Return the [X, Y] coordinate for the center point of the cell that contains the specified text.  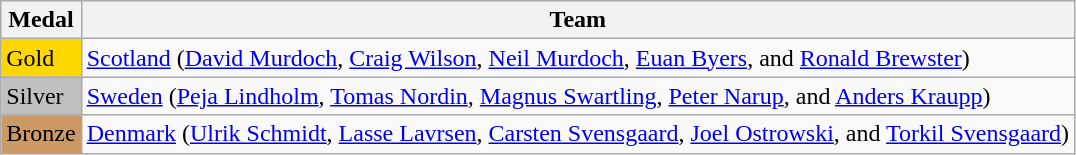
Medal [41, 20]
Gold [41, 58]
Scotland (David Murdoch, Craig Wilson, Neil Murdoch, Euan Byers, and Ronald Brewster) [578, 58]
Silver [41, 96]
Sweden (Peja Lindholm, Tomas Nordin, Magnus Swartling, Peter Narup, and Anders Kraupp) [578, 96]
Team [578, 20]
Bronze [41, 134]
Denmark (Ulrik Schmidt, Lasse Lavrsen, Carsten Svensgaard, Joel Ostrowski, and Torkil Svensgaard) [578, 134]
